Return the (x, y) coordinate for the center point of the cell that contains the specified text.  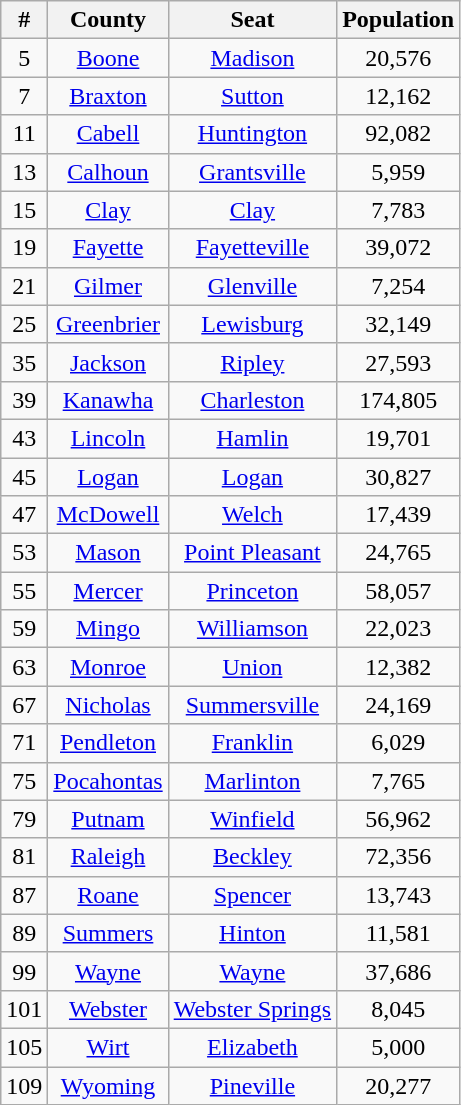
Point Pleasant (252, 553)
Lincoln (108, 438)
47 (24, 515)
Population (398, 20)
Raleigh (108, 857)
7 (24, 96)
15 (24, 210)
37,686 (398, 971)
87 (24, 895)
20,277 (398, 1085)
Pendleton (108, 743)
7,765 (398, 781)
Putnam (108, 819)
35 (24, 362)
59 (24, 629)
81 (24, 857)
Marlinton (252, 781)
Roane (108, 895)
39,072 (398, 248)
30,827 (398, 477)
55 (24, 591)
39 (24, 400)
Williamson (252, 629)
7,783 (398, 210)
25 (24, 324)
5,959 (398, 172)
21 (24, 286)
19 (24, 248)
24,765 (398, 553)
Glenville (252, 286)
Winfield (252, 819)
79 (24, 819)
12,382 (398, 667)
Hamlin (252, 438)
99 (24, 971)
13 (24, 172)
Wirt (108, 1047)
Charleston (252, 400)
McDowell (108, 515)
75 (24, 781)
45 (24, 477)
11 (24, 134)
Kanawha (108, 400)
20,576 (398, 58)
13,743 (398, 895)
Webster (108, 1009)
Pineville (252, 1085)
Ripley (252, 362)
22,023 (398, 629)
Cabell (108, 134)
Seat (252, 20)
53 (24, 553)
Summersville (252, 705)
Princeton (252, 591)
89 (24, 933)
Madison (252, 58)
17,439 (398, 515)
32,149 (398, 324)
# (24, 20)
72,356 (398, 857)
12,162 (398, 96)
5 (24, 58)
8,045 (398, 1009)
101 (24, 1009)
24,169 (398, 705)
Mason (108, 553)
105 (24, 1047)
Elizabeth (252, 1047)
71 (24, 743)
Calhoun (108, 172)
11,581 (398, 933)
Nicholas (108, 705)
Beckley (252, 857)
7,254 (398, 286)
Boone (108, 58)
Mingo (108, 629)
19,701 (398, 438)
5,000 (398, 1047)
Grantsville (252, 172)
109 (24, 1085)
43 (24, 438)
Lewisburg (252, 324)
174,805 (398, 400)
Summers (108, 933)
56,962 (398, 819)
27,593 (398, 362)
58,057 (398, 591)
Braxton (108, 96)
Welch (252, 515)
Pocahontas (108, 781)
Fayette (108, 248)
Webster Springs (252, 1009)
67 (24, 705)
Huntington (252, 134)
Spencer (252, 895)
Hinton (252, 933)
Sutton (252, 96)
Fayetteville (252, 248)
Gilmer (108, 286)
Wyoming (108, 1085)
County (108, 20)
Jackson (108, 362)
6,029 (398, 743)
92,082 (398, 134)
63 (24, 667)
Franklin (252, 743)
Greenbrier (108, 324)
Union (252, 667)
Mercer (108, 591)
Monroe (108, 667)
